Find where the given text appears and provide that cell's center as [X, Y] coordinate. 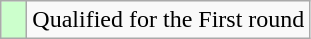
Qualified for the First round [168, 20]
